From the cell containing the given text, extract its center point as [X, Y] coordinate. 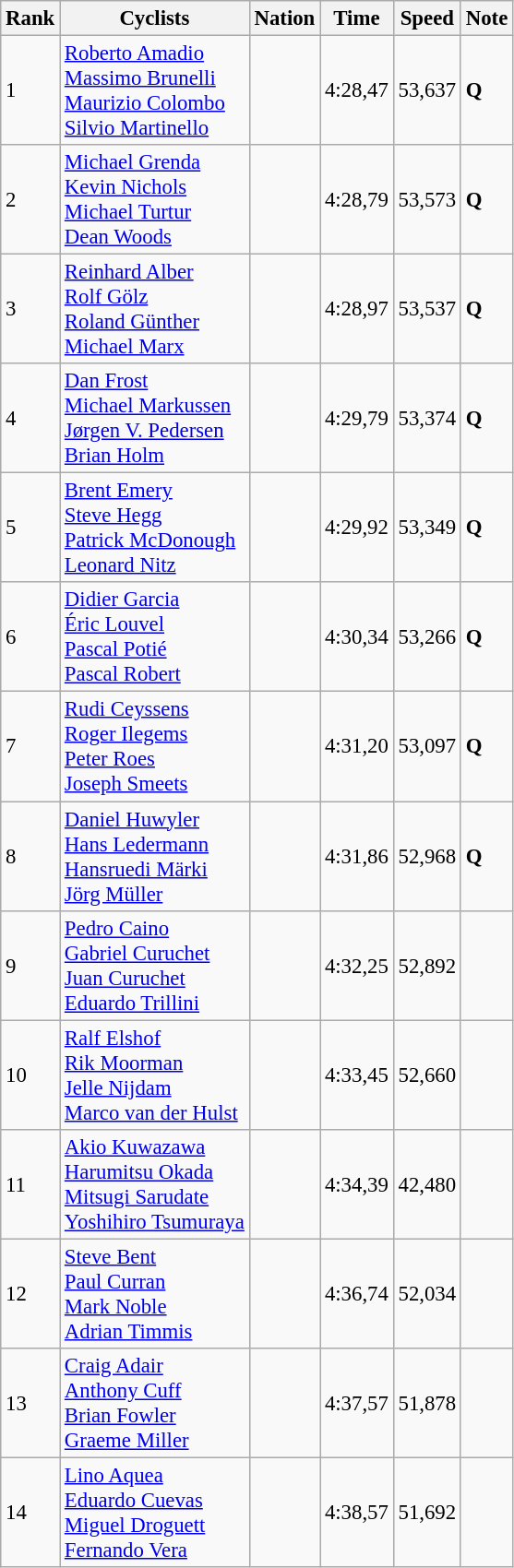
53,097 [426, 747]
Akio KuwazawaHarumitsu OkadaMitsugi SarudateYoshihiro Tsumuraya [155, 1184]
4 [30, 419]
1 [30, 90]
14 [30, 1513]
53,266 [426, 638]
Pedro CainoGabriel CuruchetJuan CuruchetEduardo Trillini [155, 965]
4:38,57 [357, 1513]
53,349 [426, 528]
Daniel HuwylerHans LedermannHansruedi MärkiJörg Müller [155, 856]
Roberto AmadioMassimo BrunelliMaurizio ColomboSilvio Martinello [155, 90]
Cyclists [155, 18]
51,692 [426, 1513]
Steve BentPaul CurranMark NobleAdrian Timmis [155, 1293]
52,034 [426, 1293]
Time [357, 18]
Speed [426, 18]
52,660 [426, 1075]
51,878 [426, 1404]
52,892 [426, 965]
6 [30, 638]
53,374 [426, 419]
8 [30, 856]
Dan FrostMichael MarkussenJørgen V. PedersenBrian Holm [155, 419]
53,637 [426, 90]
53,573 [426, 199]
4:33,45 [357, 1075]
3 [30, 310]
4:30,34 [357, 638]
4:31,20 [357, 747]
4:37,57 [357, 1404]
4:29,79 [357, 419]
53,537 [426, 310]
Nation [284, 18]
4:29,92 [357, 528]
4:32,25 [357, 965]
Michael GrendaKevin NicholsMichael TurturDean Woods [155, 199]
13 [30, 1404]
10 [30, 1075]
4:31,86 [357, 856]
Lino AqueaEduardo CuevasMiguel DroguettFernando Vera [155, 1513]
12 [30, 1293]
Note [486, 18]
4:28,79 [357, 199]
Brent EmerySteve HeggPatrick McDonoughLeonard Nitz [155, 528]
5 [30, 528]
7 [30, 747]
4:36,74 [357, 1293]
Rudi CeyssensRoger IlegemsPeter RoesJoseph Smeets [155, 747]
9 [30, 965]
52,968 [426, 856]
4:28,97 [357, 310]
2 [30, 199]
Didier GarciaÉric LouvelPascal PotiéPascal Robert [155, 638]
42,480 [426, 1184]
Ralf ElshofRik MoormanJelle NijdamMarco van der Hulst [155, 1075]
4:34,39 [357, 1184]
Reinhard AlberRolf GölzRoland GüntherMichael Marx [155, 310]
Rank [30, 18]
11 [30, 1184]
4:28,47 [357, 90]
Craig AdairAnthony CuffBrian FowlerGraeme Miller [155, 1404]
